Detect which cell encompasses the target text, then output its [x, y] center coordinate. 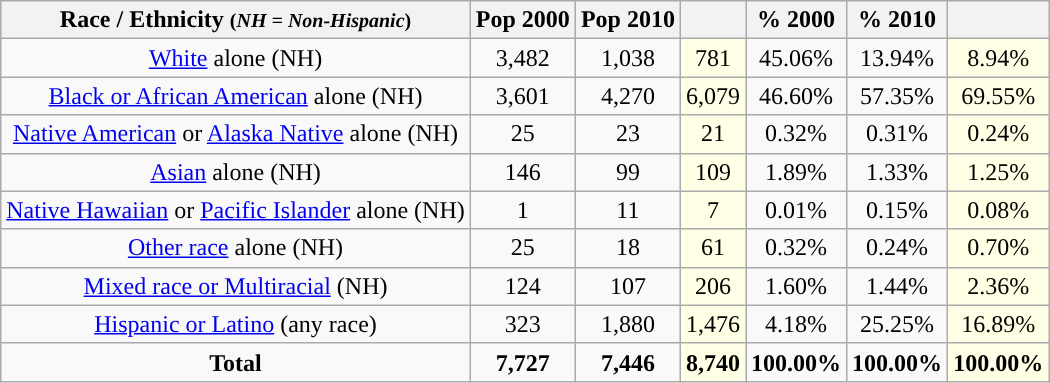
0.70% [998, 248]
61 [712, 248]
0.31% [898, 134]
781 [712, 58]
11 [628, 210]
% 2000 [796, 20]
Black or African American alone (NH) [236, 96]
1,038 [628, 58]
Hispanic or Latino (any race) [236, 324]
4.18% [796, 324]
1,476 [712, 324]
3,482 [522, 58]
99 [628, 172]
6,079 [712, 96]
Race / Ethnicity (NH = Non-Hispanic) [236, 20]
1,880 [628, 324]
White alone (NH) [236, 58]
25.25% [898, 324]
Pop 2000 [522, 20]
206 [712, 286]
69.55% [998, 96]
1.25% [998, 172]
Other race alone (NH) [236, 248]
57.35% [898, 96]
1.33% [898, 172]
3,601 [522, 96]
13.94% [898, 58]
8.94% [998, 58]
Asian alone (NH) [236, 172]
0.08% [998, 210]
109 [712, 172]
18 [628, 248]
0.15% [898, 210]
46.60% [796, 96]
7,727 [522, 362]
Native Hawaiian or Pacific Islander alone (NH) [236, 210]
1.60% [796, 286]
Pop 2010 [628, 20]
% 2010 [898, 20]
0.01% [796, 210]
7,446 [628, 362]
1 [522, 210]
323 [522, 324]
Mixed race or Multiracial (NH) [236, 286]
107 [628, 286]
Native American or Alaska Native alone (NH) [236, 134]
124 [522, 286]
16.89% [998, 324]
7 [712, 210]
1.89% [796, 172]
146 [522, 172]
8,740 [712, 362]
23 [628, 134]
21 [712, 134]
45.06% [796, 58]
Total [236, 362]
1.44% [898, 286]
4,270 [628, 96]
2.36% [998, 286]
